Pinpoint the cell where the given text exists, returning its [x, y] midpoint coordinate. 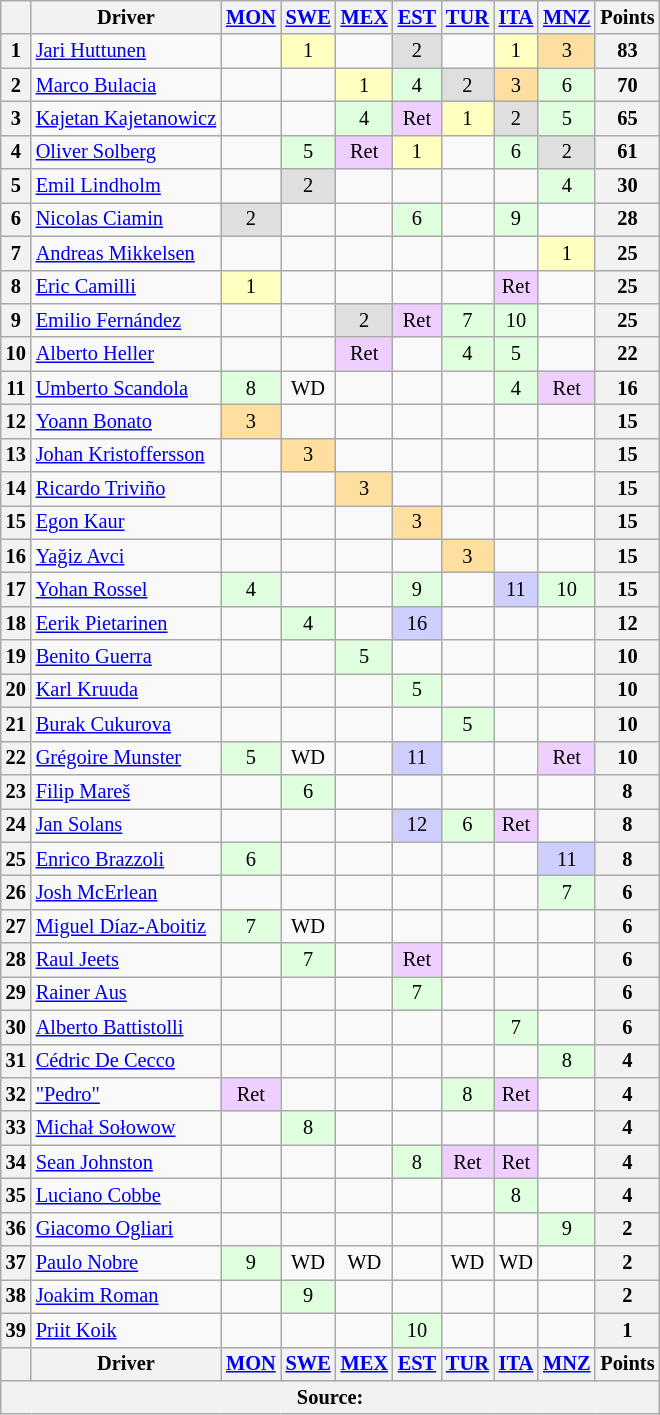
Alberto Battistolli [126, 1027]
Miguel Díaz-Aboitiz [126, 926]
Michał Sołowow [126, 1128]
Filip Mareš [126, 791]
Eerik Pietarinen [126, 623]
31 [16, 1061]
65 [627, 118]
Grégoire Munster [126, 758]
Jari Huttunen [126, 51]
21 [16, 724]
26 [16, 892]
18 [16, 623]
Umberto Scandola [126, 388]
19 [16, 657]
Rainer Aus [126, 993]
Egon Kaur [126, 522]
Giacomo Ogliari [126, 1229]
29 [16, 993]
Andreas Mikkelsen [126, 253]
Yağiz Avci [126, 556]
27 [16, 926]
Burak Cukurova [126, 724]
Emil Lindholm [126, 186]
Jan Solans [126, 825]
Johan Kristoffersson [126, 455]
Yohan Rossel [126, 589]
Paulo Nobre [126, 1263]
Nicolas Ciamin [126, 219]
61 [627, 152]
Karl Kruuda [126, 690]
Enrico Brazzoli [126, 859]
23 [16, 791]
20 [16, 690]
35 [16, 1195]
Oliver Solberg [126, 152]
36 [16, 1229]
Kajetan Kajetanowicz [126, 118]
Alberto Heller [126, 354]
14 [16, 489]
38 [16, 1296]
Emilio Fernández [126, 320]
Josh McErlean [126, 892]
Luciano Cobbe [126, 1195]
"Pedro" [126, 1094]
Priit Koik [126, 1330]
39 [16, 1330]
Cédric De Cecco [126, 1061]
Source: [330, 1397]
32 [16, 1094]
83 [627, 51]
Sean Johnston [126, 1162]
Yoann Bonato [126, 421]
33 [16, 1128]
34 [16, 1162]
70 [627, 85]
Eric Camilli [126, 287]
13 [16, 455]
17 [16, 589]
Marco Bulacia [126, 85]
Ricardo Triviño [126, 489]
37 [16, 1263]
Raul Jeets [126, 960]
24 [16, 825]
Joakim Roman [126, 1296]
Benito Guerra [126, 657]
